From the cell containing the given text, extract its center point as (X, Y) coordinate. 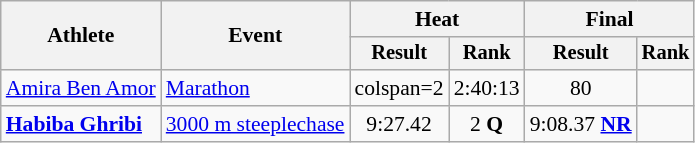
80 (581, 88)
colspan=2 (400, 88)
2 Q (487, 124)
Marathon (256, 88)
Amira Ben Amor (81, 88)
Event (256, 36)
9:08.37 NR (581, 124)
3000 m steeplechase (256, 124)
Habiba Ghribi (81, 124)
Heat (438, 19)
9:27.42 (400, 124)
Final (610, 19)
Athlete (81, 36)
2:40:13 (487, 88)
